Identify which cell holds the provided text, then report its (x, y) central coordinate. 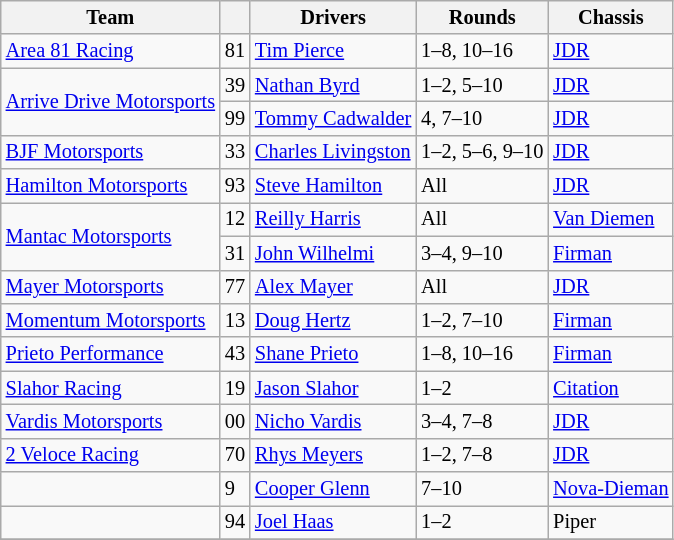
Hamilton Motorsports (110, 186)
Team (110, 17)
77 (235, 287)
Slahor Racing (110, 388)
Alex Mayer (333, 287)
Vardis Motorsports (110, 421)
BJF Motorsports (110, 152)
Van Diemen (610, 219)
94 (235, 522)
99 (235, 118)
13 (235, 320)
Tommy Cadwalder (333, 118)
Doug Hertz (333, 320)
1–2, 7–8 (482, 455)
Jason Slahor (333, 388)
2 Veloce Racing (110, 455)
Nicho Vardis (333, 421)
Reilly Harris (333, 219)
Momentum Motorsports (110, 320)
Piper (610, 522)
1–2, 7–10 (482, 320)
Prieto Performance (110, 354)
Shane Prieto (333, 354)
4, 7–10 (482, 118)
1–2, 5–6, 9–10 (482, 152)
Joel Haas (333, 522)
Mantac Motorsports (110, 236)
70 (235, 455)
John Wilhelmi (333, 253)
39 (235, 85)
81 (235, 51)
43 (235, 354)
19 (235, 388)
Chassis (610, 17)
Drivers (333, 17)
Area 81 Racing (110, 51)
00 (235, 421)
1–2, 5–10 (482, 85)
Mayer Motorsports (110, 287)
Steve Hamilton (333, 186)
Nova-Dieman (610, 489)
12 (235, 219)
Rhys Meyers (333, 455)
3–4, 7–8 (482, 421)
7–10 (482, 489)
3–4, 9–10 (482, 253)
Citation (610, 388)
Charles Livingston (333, 152)
Cooper Glenn (333, 489)
93 (235, 186)
31 (235, 253)
33 (235, 152)
9 (235, 489)
Nathan Byrd (333, 85)
Arrive Drive Motorsports (110, 102)
Rounds (482, 17)
Tim Pierce (333, 51)
